Determine the (x, y) coordinate at the center of the cell enclosing the given text.  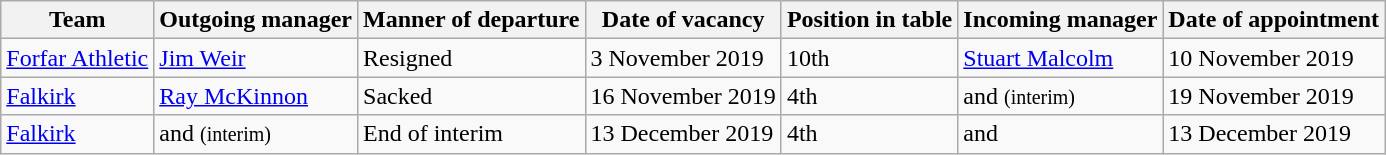
Team (78, 20)
End of interim (472, 134)
3 November 2019 (683, 58)
Forfar Athletic (78, 58)
19 November 2019 (1274, 96)
Stuart Malcolm (1060, 58)
Ray McKinnon (256, 96)
Resigned (472, 58)
Outgoing manager (256, 20)
16 November 2019 (683, 96)
and (1060, 134)
10 November 2019 (1274, 58)
10th (869, 58)
Incoming manager (1060, 20)
Jim Weir (256, 58)
Sacked (472, 96)
Date of vacancy (683, 20)
Manner of departure (472, 20)
Date of appointment (1274, 20)
Position in table (869, 20)
